Capture the cell that displays the provided text and extract its [x, y] central coordinate. 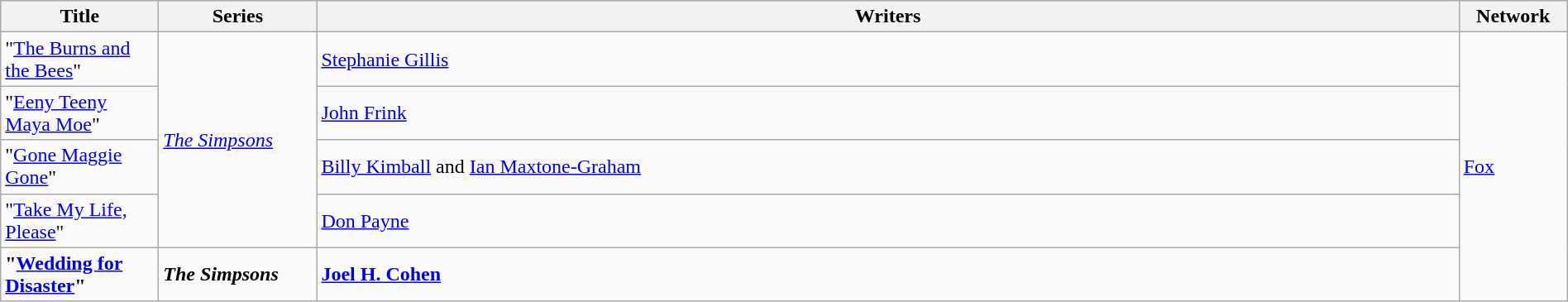
Network [1513, 17]
"Gone Maggie Gone" [79, 167]
"Eeny Teeny Maya Moe" [79, 113]
"The Burns and the Bees" [79, 60]
Title [79, 17]
Stephanie Gillis [888, 60]
John Frink [888, 113]
Joel H. Cohen [888, 275]
"Wedding for Disaster" [79, 275]
Fox [1513, 167]
Don Payne [888, 220]
Billy Kimball and Ian Maxtone-Graham [888, 167]
"Take My Life, Please" [79, 220]
Series [238, 17]
Writers [888, 17]
